Detect which cell encompasses the target text, then output its (x, y) center coordinate. 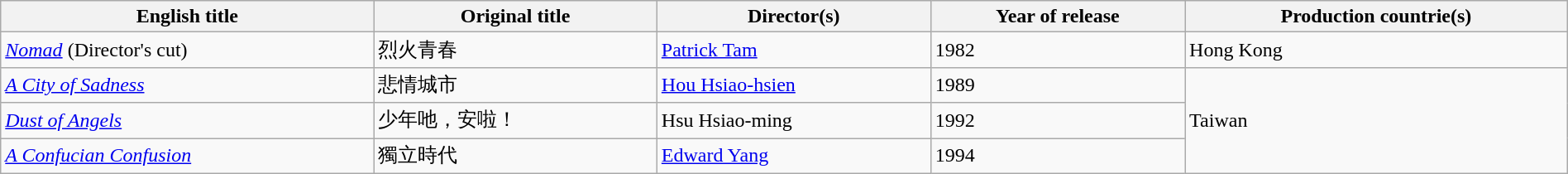
Original title (515, 17)
悲情城市 (515, 85)
獨立時代 (515, 156)
A Confucian Confusion (187, 156)
A City of Sadness (187, 85)
Hou Hsiao-hsien (794, 85)
1994 (1057, 156)
烈火青春 (515, 50)
Nomad (Director's cut) (187, 50)
Hsu Hsiao-ming (794, 121)
1982 (1057, 50)
Patrick Tam (794, 50)
1992 (1057, 121)
Year of release (1057, 17)
English title (187, 17)
Production countrie(s) (1376, 17)
Taiwan (1376, 120)
Hong Kong (1376, 50)
Dust of Angels (187, 121)
Director(s) (794, 17)
1989 (1057, 85)
Edward Yang (794, 156)
少年吔，安啦！ (515, 121)
